Extract the [X, Y] coordinate from the center of the cell holding the provided text.  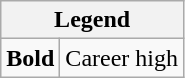
Legend [92, 20]
Bold [30, 58]
Career high [122, 58]
